Search for the cell housing the specified text and yield its (x, y) center coordinate. 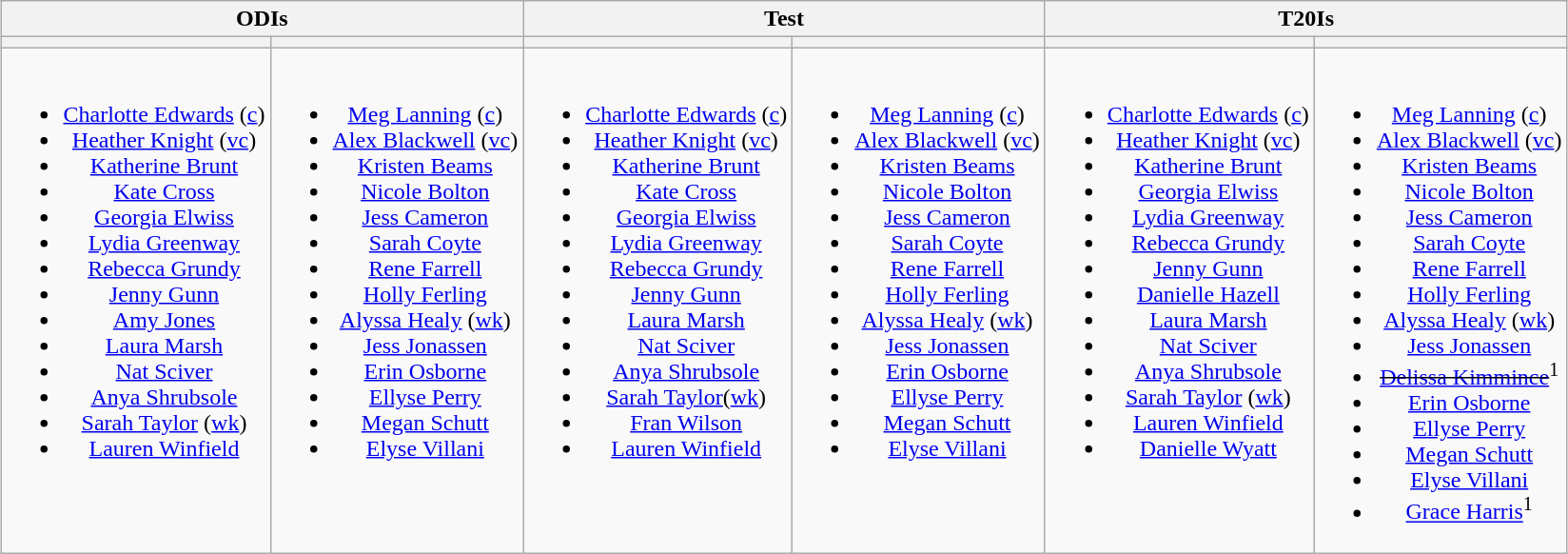
ODIs (263, 19)
Test (784, 19)
T20Is (1305, 19)
